Extract the (X, Y) coordinate from the center of the cell holding the provided text.  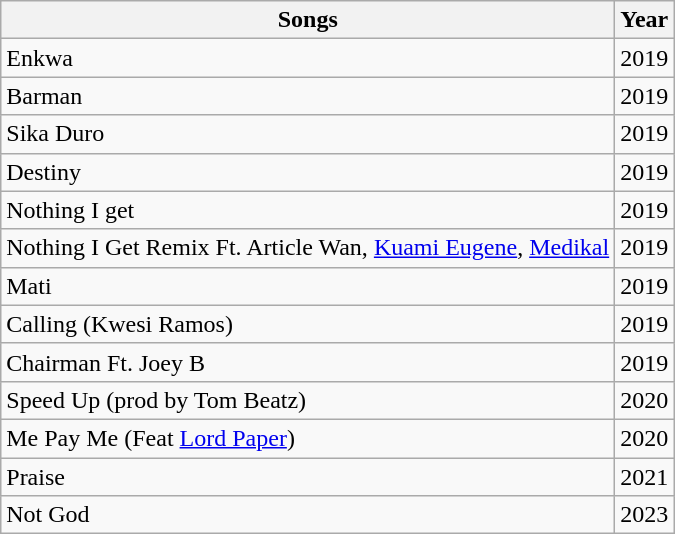
Destiny (308, 172)
2021 (644, 477)
Songs (308, 20)
Nothing I get (308, 210)
Mati (308, 286)
Sika Duro (308, 134)
Speed Up (prod by Tom Beatz) (308, 400)
Year (644, 20)
2023 (644, 515)
Nothing I Get Remix Ft. Article Wan, Kuami Eugene, Medikal (308, 248)
Chairman Ft. Joey B (308, 362)
Not God (308, 515)
Calling (Kwesi Ramos) (308, 324)
Me Pay Me (Feat Lord Paper) (308, 438)
Praise (308, 477)
Barman (308, 96)
Enkwa (308, 58)
